Capture the cell that displays the provided text and extract its [x, y] central coordinate. 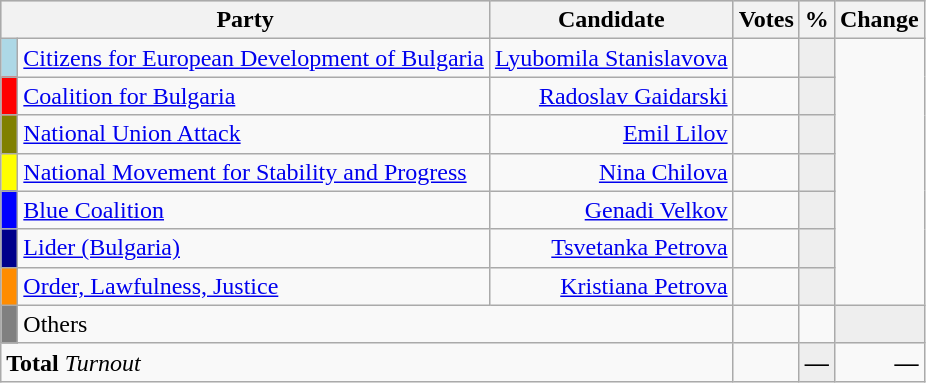
% [816, 20]
Votes [766, 20]
Others [376, 324]
Candidate [611, 20]
Blue Coalition [254, 210]
Genadi Velkov [611, 210]
Emil Lilov [611, 134]
Tsvetanka Petrova [611, 248]
National Movement for Stability and Progress [254, 172]
Kristiana Petrova [611, 286]
Change [879, 20]
Nina Chilova [611, 172]
National Union Attack [254, 134]
Lyubomila Stanislavova [611, 58]
Lider (Bulgaria) [254, 248]
Party [246, 20]
Order, Lawfulness, Justice [254, 286]
Citizens for European Development of Bulgaria [254, 58]
Coalition for Bulgaria [254, 96]
Radoslav Gaidarski [611, 96]
Total Turnout [367, 362]
